Find where the given text appears and provide that cell's center as [x, y] coordinate. 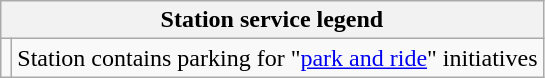
Station contains parking for "park and ride" initiatives [278, 58]
Station service legend [272, 20]
